From the cell containing the given text, extract its center point as (x, y) coordinate. 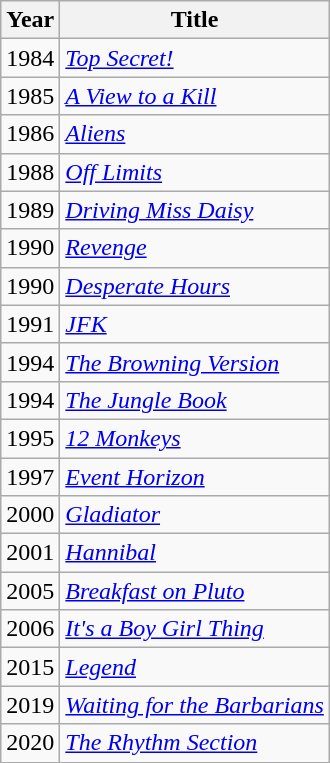
1991 (30, 324)
Event Horizon (195, 477)
A View to a Kill (195, 96)
1995 (30, 438)
The Browning Version (195, 362)
Aliens (195, 134)
Top Secret! (195, 58)
2001 (30, 553)
2015 (30, 667)
2006 (30, 629)
Desperate Hours (195, 286)
12 Monkeys (195, 438)
2019 (30, 705)
Year (30, 20)
2000 (30, 515)
Driving Miss Daisy (195, 210)
1988 (30, 172)
1984 (30, 58)
1985 (30, 96)
Gladiator (195, 515)
1989 (30, 210)
Waiting for the Barbarians (195, 705)
Legend (195, 667)
It's a Boy Girl Thing (195, 629)
1997 (30, 477)
Revenge (195, 248)
2020 (30, 743)
Hannibal (195, 553)
JFK (195, 324)
1986 (30, 134)
2005 (30, 591)
The Rhythm Section (195, 743)
The Jungle Book (195, 400)
Title (195, 20)
Off Limits (195, 172)
Breakfast on Pluto (195, 591)
